For the text-containing cell, return its midpoint in [X, Y] coordinate format. 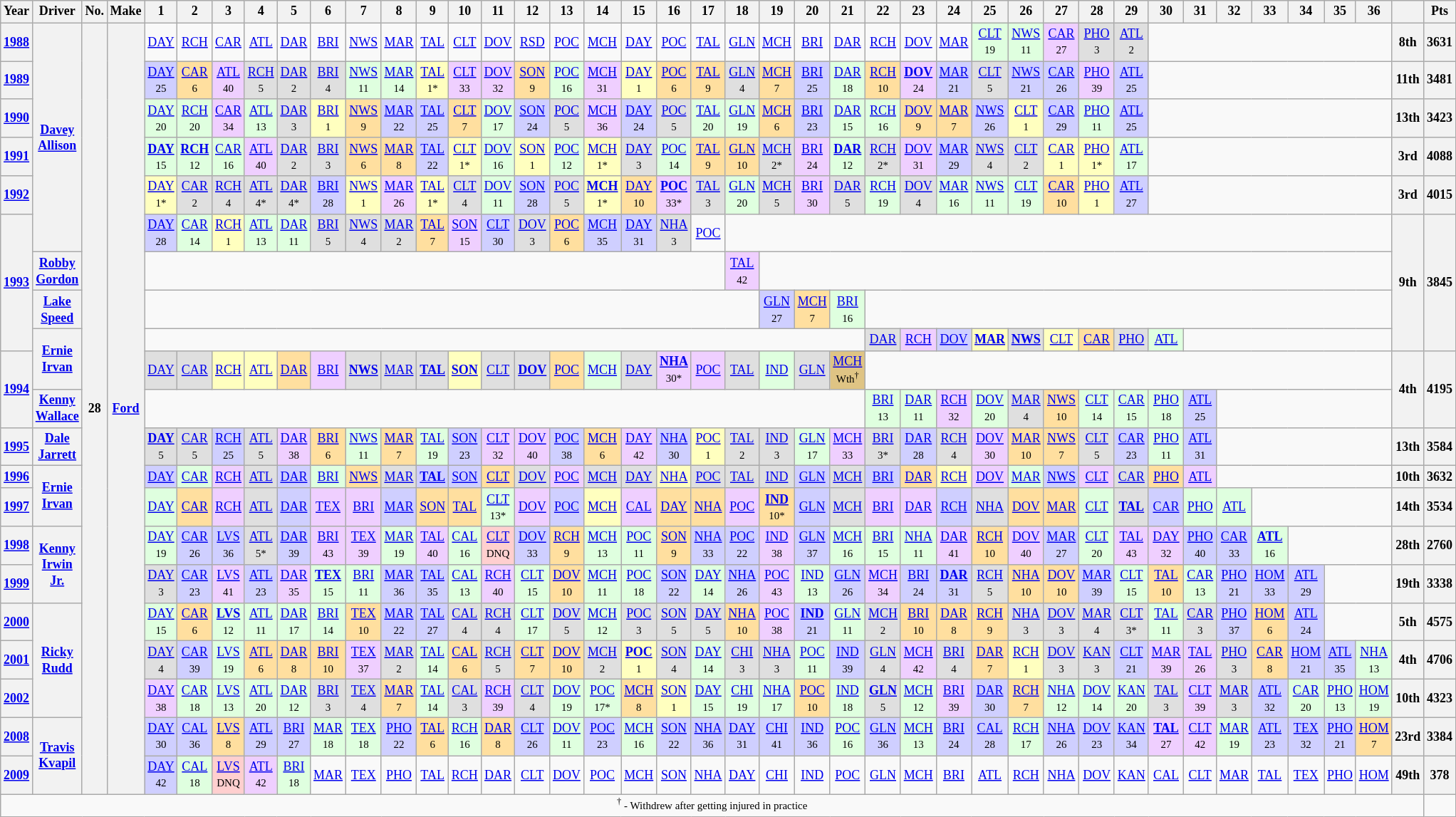
CLT39 [1200, 699]
19th [1408, 583]
MAR8 [399, 157]
DAR3 [293, 118]
CAL13 [465, 583]
14 [603, 11]
DAY1* [161, 195]
GLN26 [848, 583]
DAR7 [990, 660]
378 [1440, 775]
Driver [57, 11]
IND10* [777, 507]
POC14 [674, 157]
TAL40 [433, 546]
DOV4 [918, 195]
CHI3 [742, 660]
4575 [1440, 622]
2009 [17, 775]
CAL16 [465, 546]
IND3 [777, 447]
DAY32 [1166, 546]
MCHWth† [848, 370]
CAR10 [1061, 195]
POC33* [674, 195]
NHA30 [674, 447]
23 [918, 11]
CHI41 [777, 737]
GLN17 [812, 447]
CLT33 [465, 80]
17 [708, 11]
SON23 [465, 447]
SON28 [533, 195]
PHO1* [1097, 157]
DAR30 [990, 699]
Davey Allison [57, 137]
2008 [17, 737]
POC3 [639, 622]
IND39 [848, 660]
IND13 [812, 583]
TEX18 [363, 737]
DAR35 [293, 583]
BRI5 [328, 233]
BRI27 [293, 737]
DAR39 [293, 546]
BRI6 [328, 447]
8 [399, 11]
2760 [1440, 546]
NWS1 [363, 195]
MCH5 [777, 195]
5 [293, 11]
HOM6 [1269, 622]
PHO39 [1097, 80]
RCH32 [954, 409]
TAL11 [1166, 622]
CAR39 [195, 660]
1997 [17, 507]
ATL4* [261, 195]
BRI14 [328, 622]
NHA12 [1061, 699]
LVS12 [229, 622]
CLT1 [1026, 118]
12 [533, 11]
BRI16 [848, 310]
DOV14 [1097, 699]
LVS41 [229, 583]
HOM21 [1306, 660]
NHA36 [708, 737]
PHO22 [399, 737]
KAN3 [1097, 660]
NHA33 [708, 546]
KAN20 [1131, 699]
3384 [1440, 737]
25 [990, 11]
TAL20 [708, 118]
2002 [17, 699]
21 [848, 11]
CLT3* [1131, 622]
1991 [17, 157]
CAR1 [1061, 157]
LVS13 [229, 699]
DAR41 [954, 546]
GLN27 [777, 310]
BRI30 [812, 195]
GLN10 [742, 157]
POC43 [777, 583]
GLN37 [812, 546]
Travis Kvapil [57, 755]
ATL11 [261, 622]
CAR33 [1234, 546]
DAY19 [161, 546]
MCH2* [777, 157]
1990 [17, 118]
DOV9 [918, 118]
GLN19 [742, 118]
CAL3 [465, 699]
LVS36 [229, 546]
DAY25 [161, 80]
1992 [17, 195]
1 [161, 11]
34 [1306, 11]
CLT2 [1026, 157]
Robby Gordon [57, 271]
CAR13 [1200, 583]
POC10 [812, 699]
RCH19 [883, 195]
DAR31 [954, 583]
ATL2 [1131, 42]
NWS10 [1061, 409]
19 [777, 11]
TAL42 [742, 271]
BRI11 [363, 583]
IND21 [812, 622]
TAL19 [433, 447]
TAL2 [742, 447]
RCH17 [1026, 737]
Dale Jarrett [57, 447]
36 [1373, 11]
3845 [1440, 282]
HOM33 [1269, 583]
CHI [777, 775]
TAL43 [1131, 546]
RCH40 [498, 583]
DOV30 [990, 447]
1999 [17, 583]
DAY24 [639, 118]
BRI43 [328, 546]
CLT13* [498, 507]
SON24 [533, 118]
4323 [1440, 699]
DOV20 [990, 409]
3584 [1440, 447]
DAR4* [293, 195]
NWS7 [1061, 447]
MAR36 [399, 583]
18 [742, 11]
LVSDNQ [229, 775]
24 [954, 11]
TAL10 [1166, 583]
2001 [17, 660]
Lake Speed [57, 310]
TEX32 [1306, 737]
RCH2* [883, 157]
MCH35 [603, 233]
15 [639, 11]
1998 [17, 546]
CAR34 [229, 118]
DAR5 [848, 195]
HOM19 [1373, 699]
RCH7 [1026, 699]
CAR29 [1061, 118]
CLT17 [533, 622]
RCH25 [229, 447]
LVS8 [229, 737]
CAR16 [229, 157]
DOV16 [498, 157]
1994 [17, 389]
CAL28 [990, 737]
11 [498, 11]
MAR21 [954, 80]
TAL35 [433, 583]
POC18 [639, 583]
CAL18 [195, 775]
SON4 [674, 660]
GLN20 [742, 195]
GLN5 [883, 699]
28th [1408, 546]
Ford [125, 409]
DAY20 [161, 118]
TEX15 [328, 583]
ATL16 [1269, 546]
GLN11 [848, 622]
CLT20 [1097, 546]
MCH8 [639, 699]
13 [567, 11]
TAL6 [433, 737]
PHO18 [1166, 409]
2000 [17, 622]
TEX39 [363, 546]
ATL32 [1269, 699]
MCH33 [848, 447]
BRI15 [883, 546]
Make [125, 11]
CHI19 [742, 699]
6 [328, 11]
No. [94, 11]
CAL6 [465, 660]
BRI39 [954, 699]
DOV32 [498, 80]
14th [1408, 507]
HOM [1373, 775]
MAR3 [1234, 699]
16 [674, 11]
TAL7 [433, 233]
TEX4 [363, 699]
27 [1061, 11]
3534 [1440, 507]
MCH36 [603, 118]
1995 [17, 447]
CLT1* [465, 157]
† - Withdrew after getting injured in practice [712, 806]
CAR8 [1269, 660]
DAR28 [918, 447]
DOV31 [918, 157]
33 [1269, 11]
BRI18 [293, 775]
SON5 [674, 622]
CAR27 [1061, 42]
PHO13 [1341, 699]
MAR14 [399, 80]
CAR14 [195, 233]
BRI3* [883, 447]
NHA17 [777, 699]
MCH34 [883, 583]
4706 [1440, 660]
31 [1200, 11]
BRI1 [328, 118]
1988 [17, 42]
DAY4 [161, 660]
49th [1408, 775]
KAN [1131, 775]
POC22 [742, 546]
MCH42 [918, 660]
1989 [17, 80]
LVS19 [229, 660]
8th [1408, 42]
CLT32 [498, 447]
MAR29 [954, 157]
3423 [1440, 118]
3 [229, 11]
DOV24 [918, 80]
RCH20 [195, 118]
CAR18 [195, 699]
3481 [1440, 80]
CAR3 [1200, 622]
DAY28 [161, 233]
ATL42 [261, 775]
CLT30 [498, 233]
POC12 [567, 157]
3631 [1440, 42]
DAR38 [293, 447]
MCH11 [603, 583]
NWS6 [363, 157]
11th [1408, 80]
MAR26 [399, 195]
DAY10 [639, 195]
CLT21 [1131, 660]
7 [363, 11]
Kenny Wallace [57, 409]
30 [1166, 11]
ATL5* [261, 546]
MAR16 [954, 195]
CAR5 [195, 447]
CAR15 [1131, 409]
DOV23 [1097, 737]
TAL25 [433, 118]
BRI13 [883, 409]
Pts [1440, 11]
DOV19 [567, 699]
TAL26 [1200, 660]
RCH39 [498, 699]
IND38 [777, 546]
CLTDNQ [498, 546]
ATL17 [1131, 157]
NHA13 [1373, 660]
2 [195, 11]
IND18 [848, 699]
ATL20 [261, 699]
DAY30 [161, 737]
HOM7 [1373, 737]
CAR2 [195, 195]
DOV5 [567, 622]
Year [17, 11]
32 [1234, 11]
DOV17 [498, 118]
ATL24 [1306, 622]
NWS9 [363, 118]
5th [1408, 622]
Kenny Irwin Jr. [57, 564]
9 [433, 11]
NWS26 [990, 118]
PHO40 [1200, 546]
MAR18 [328, 737]
CAR20 [1306, 699]
29 [1131, 11]
35 [1341, 11]
MAR27 [1061, 546]
CAL36 [195, 737]
DAR18 [848, 80]
26 [1026, 11]
4 [261, 11]
NWS21 [1026, 80]
DAR15 [848, 118]
KAN34 [1131, 737]
BRI25 [812, 80]
RCH12 [195, 157]
Ricky Rudd [57, 660]
ATL27 [1131, 195]
ATL6 [261, 660]
CLT14 [1097, 409]
CAL4 [465, 622]
DAY1 [639, 80]
23rd [1408, 737]
1996 [17, 477]
IND36 [812, 737]
4195 [1440, 389]
ATL5 [261, 447]
SON15 [465, 233]
TAL22 [433, 157]
DAY38 [161, 699]
20 [812, 11]
BRI23 [812, 118]
MAR10 [1026, 447]
22 [883, 11]
DOV33 [533, 546]
CLT42 [1200, 737]
NHA11 [918, 546]
4015 [1440, 195]
CLT26 [533, 737]
10 [465, 11]
DAR17 [293, 622]
PHO37 [1234, 622]
9th [1408, 282]
ATL35 [1341, 660]
MCH31 [603, 80]
PHO1 [1097, 195]
ATL31 [1200, 447]
1993 [17, 282]
TEX37 [363, 660]
BRI28 [328, 195]
TEX10 [363, 622]
3632 [1440, 477]
3338 [1440, 583]
RSD [533, 42]
POC23 [603, 737]
GLN36 [883, 737]
4088 [1440, 157]
NHA30* [674, 370]
POC17* [603, 699]
